Find where the given text appears and provide that cell's center as (x, y) coordinate. 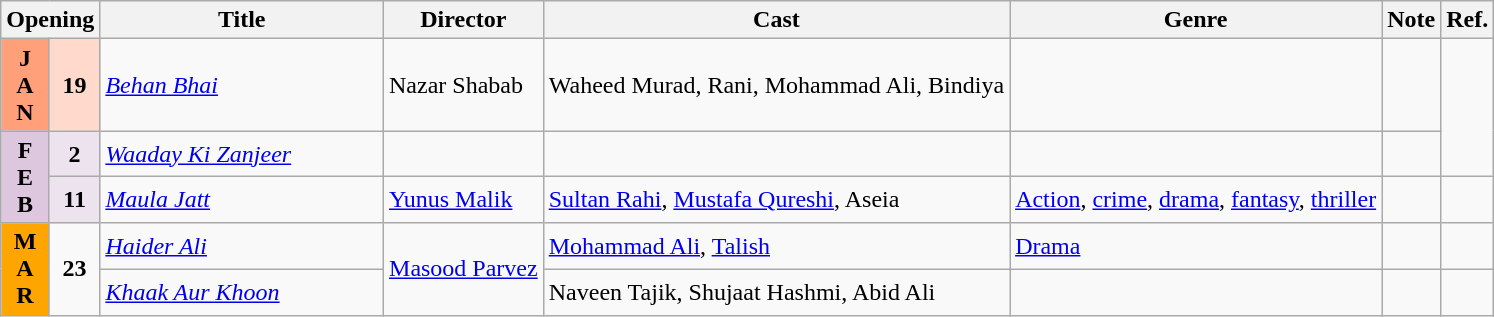
23 (74, 269)
19 (74, 85)
Ref. (1468, 20)
JAN (26, 85)
FEB (26, 177)
Title (242, 20)
Director (464, 20)
Genre (1196, 20)
Maula Jatt (242, 200)
Yunus Malik (464, 200)
Mohammad Ali, Talish (776, 246)
11 (74, 200)
Cast (776, 20)
Waheed Murad, Rani, Mohammad Ali, Bindiya (776, 85)
2 (74, 154)
Haider Ali (242, 246)
Drama (1196, 246)
Action, crime, drama, fantasy, thriller (1196, 200)
Masood Parvez (464, 269)
Waaday Ki Zanjeer (242, 154)
Behan Bhai (242, 85)
Note (1412, 20)
Nazar Shabab (464, 85)
MAR (26, 269)
Opening (50, 20)
Sultan Rahi, Mustafa Qureshi, Aseia (776, 200)
Khaak Aur Khoon (242, 292)
Naveen Tajik, Shujaat Hashmi, Abid Ali (776, 292)
